For the text-containing cell, return its midpoint in [X, Y] coordinate format. 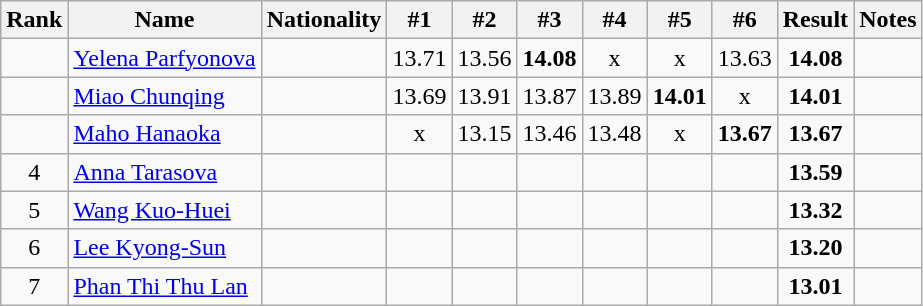
Anna Tarasova [164, 172]
#2 [484, 20]
Rank [34, 20]
13.32 [815, 210]
13.69 [420, 96]
13.59 [815, 172]
13.87 [550, 96]
#5 [680, 20]
4 [34, 172]
Name [164, 20]
13.71 [420, 58]
Nationality [324, 20]
13.46 [550, 134]
Miao Chunqing [164, 96]
13.01 [815, 286]
#3 [550, 20]
Yelena Parfyonova [164, 58]
Wang Kuo-Huei [164, 210]
#4 [614, 20]
13.15 [484, 134]
13.20 [815, 248]
13.63 [744, 58]
13.91 [484, 96]
7 [34, 286]
Lee Kyong-Sun [164, 248]
5 [34, 210]
13.56 [484, 58]
13.48 [614, 134]
Result [815, 20]
13.89 [614, 96]
#1 [420, 20]
Phan Thi Thu Lan [164, 286]
Notes [888, 20]
#6 [744, 20]
6 [34, 248]
Maho Hanaoka [164, 134]
